Extract the [x, y] coordinate from the center of the cell holding the provided text.  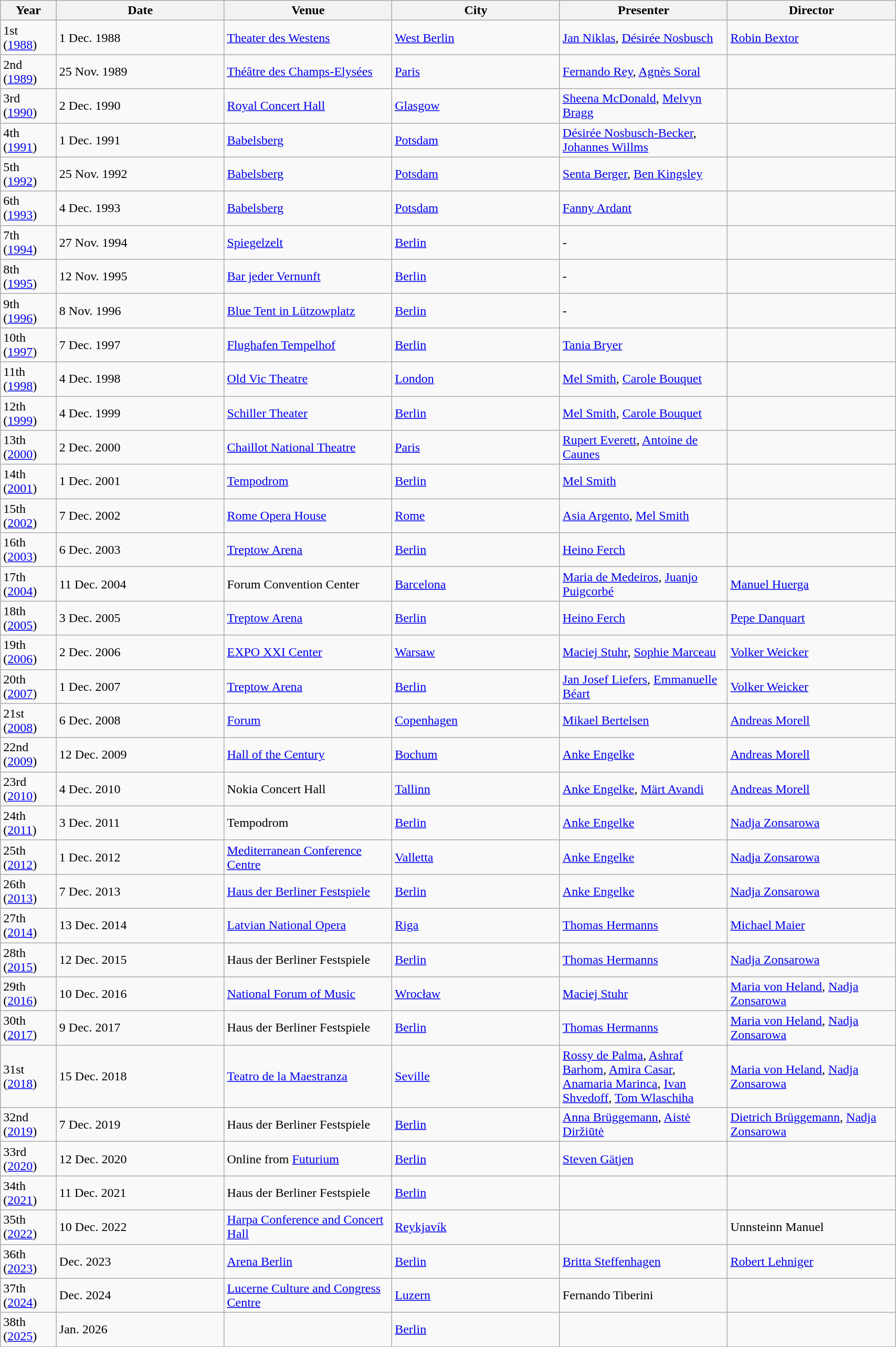
Fernando Rey, Agnès Soral [644, 71]
10th (1997) [28, 344]
Maria de Medeiros, Juanjo Puigcorbé [644, 584]
Tallinn [476, 788]
1 Dec. 2007 [140, 687]
15 Dec. 2018 [140, 1076]
Asia Argento, Mel Smith [644, 515]
Hall of the Century [308, 755]
EXPO XXI Center [308, 652]
2 Dec. 2000 [140, 447]
Dec. 2024 [140, 1296]
9th (1996) [28, 311]
8 Nov. 1996 [140, 311]
Dec. 2023 [140, 1261]
Théâtre des Champs-Elysées [308, 71]
10 Dec. 2016 [140, 994]
36th (2023) [28, 1261]
Tania Bryer [644, 344]
6th (1993) [28, 208]
Rome Opera House [308, 515]
Teatro de la Maestranza [308, 1076]
1st (1988) [28, 38]
Schiller Theater [308, 413]
Senta Berger, Ben Kingsley [644, 174]
4 Dec. 2010 [140, 788]
Nokia Concert Hall [308, 788]
Seville [476, 1076]
8th (1995) [28, 276]
Britta Steffenhagen [644, 1261]
17th (2004) [28, 584]
27th (2014) [28, 925]
37th (2024) [28, 1296]
3 Dec. 2005 [140, 618]
13 Dec. 2014 [140, 925]
1 Dec. 1991 [140, 140]
Rossy de Palma, Ashraf Barhom, Amira Casar, Anamaria Marinca, Ivan Shvedoff, Tom Wlaschiha [644, 1076]
2 Dec. 2006 [140, 652]
Sheena McDonald, Melvyn Bragg [644, 106]
Warsaw [476, 652]
Luzern [476, 1296]
Rupert Everett, Antoine de Caunes [644, 447]
12 Nov. 1995 [140, 276]
Fanny Ardant [644, 208]
Manuel Huerga [811, 584]
Jan Josef Liefers, Emmanuelle Béart [644, 687]
Fernando Tiberini [644, 1296]
Riga [476, 925]
Pepe Danquart [811, 618]
Spiegelzelt [308, 243]
Anna Brüggemann, Aistė Diržiūtė [644, 1124]
7 Dec. 2019 [140, 1124]
25 Nov. 1992 [140, 174]
12 Dec. 2020 [140, 1159]
London [476, 379]
Royal Concert Hall [308, 106]
Jan Niklas, Désirée Nosbusch [644, 38]
City [476, 10]
Latvian National Opera [308, 925]
12th (1999) [28, 413]
38th (2025) [28, 1329]
7 Dec. 2002 [140, 515]
Mediterranean Conference Centre [308, 857]
1 Dec. 1988 [140, 38]
West Berlin [476, 38]
Unnsteinn Manuel [811, 1227]
16th (2003) [28, 550]
Lucerne Culture and Congress Centre [308, 1296]
6 Dec. 2008 [140, 720]
29th (2016) [28, 994]
21st (2008) [28, 720]
Venue [308, 10]
35th (2022) [28, 1227]
6 Dec. 2003 [140, 550]
3 Dec. 2011 [140, 823]
National Forum of Music [308, 994]
Director [811, 10]
Michael Maier [811, 925]
19th (2006) [28, 652]
Copenhagen [476, 720]
14th (2001) [28, 482]
Steven Gätjen [644, 1159]
12 Dec. 2009 [140, 755]
Wrocław [476, 994]
4 Dec. 1999 [140, 413]
Robert Lehniger [811, 1261]
Online from Futurium [308, 1159]
Presenter [644, 10]
Valletta [476, 857]
Robin Bextor [811, 38]
Désirée Nosbusch-Becker, Johannes Willms [644, 140]
32nd (2019) [28, 1124]
Maciej Stuhr, Sophie Marceau [644, 652]
11 Dec. 2004 [140, 584]
34th (2021) [28, 1193]
10 Dec. 2022 [140, 1227]
Theater des Westens [308, 38]
7th (1994) [28, 243]
11th (1998) [28, 379]
Harpa Conference and Concert Hall [308, 1227]
1 Dec. 2001 [140, 482]
25 Nov. 1989 [140, 71]
Bochum [476, 755]
Chaillot National Theatre [308, 447]
11 Dec. 2021 [140, 1193]
Anke Engelke, Märt Avandi [644, 788]
13th (2000) [28, 447]
2 Dec. 1990 [140, 106]
7 Dec. 2013 [140, 891]
Jan. 2026 [140, 1329]
33rd (2020) [28, 1159]
31st (2018) [28, 1076]
Bar jeder Vernunft [308, 276]
4 Dec. 1993 [140, 208]
2nd (1989) [28, 71]
Flughafen Tempelhof [308, 344]
3rd (1990) [28, 106]
Barcelona [476, 584]
7 Dec. 1997 [140, 344]
Maciej Stuhr [644, 994]
22nd (2009) [28, 755]
Date [140, 10]
12 Dec. 2015 [140, 960]
4th (1991) [28, 140]
Year [28, 10]
Rome [476, 515]
Forum Convention Center [308, 584]
Arena Berlin [308, 1261]
23rd (2010) [28, 788]
Old Vic Theatre [308, 379]
Dietrich Brüggemann, Nadja Zonsarowa [811, 1124]
27 Nov. 1994 [140, 243]
1 Dec. 2012 [140, 857]
Blue Tent in Lützowplatz [308, 311]
Forum [308, 720]
20th (2007) [28, 687]
24th (2011) [28, 823]
26th (2013) [28, 891]
Reykjavík [476, 1227]
Glasgow [476, 106]
4 Dec. 1998 [140, 379]
30th (2017) [28, 1028]
Mikael Bertelsen [644, 720]
9 Dec. 2017 [140, 1028]
15th (2002) [28, 515]
Mel Smith [644, 482]
18th (2005) [28, 618]
28th (2015) [28, 960]
25th (2012) [28, 857]
5th (1992) [28, 174]
